Locate the cell with the specified text and output its (X, Y) center coordinate. 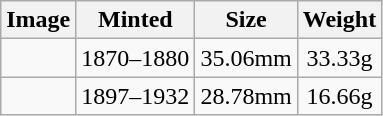
1897–1932 (136, 96)
28.78mm (246, 96)
Size (246, 20)
16.66g (339, 96)
33.33g (339, 58)
35.06mm (246, 58)
Weight (339, 20)
Minted (136, 20)
Image (38, 20)
1870–1880 (136, 58)
